Return the (X, Y) coordinate for the center point of the cell that contains the specified text.  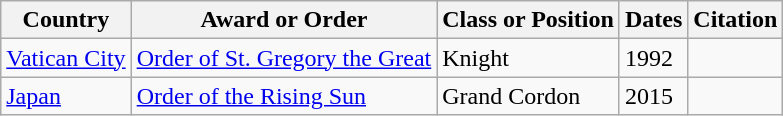
Grand Cordon (528, 96)
Order of the Rising Sun (284, 96)
Dates (653, 20)
Knight (528, 58)
Award or Order (284, 20)
Class or Position (528, 20)
1992 (653, 58)
Order of St. Gregory the Great (284, 58)
Vatican City (66, 58)
Citation (736, 20)
Country (66, 20)
Japan (66, 96)
2015 (653, 96)
